Search for the cell housing the specified text and yield its [X, Y] center coordinate. 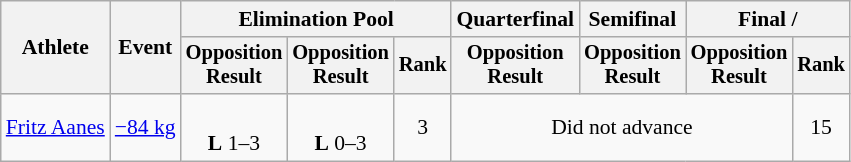
L 0–3 [340, 128]
Quarterfinal [515, 19]
−84 kg [146, 128]
Elimination Pool [316, 19]
Did not advance [622, 128]
3 [423, 128]
Event [146, 48]
Final / [768, 19]
Athlete [56, 48]
Fritz Aanes [56, 128]
15 [821, 128]
L 1–3 [234, 128]
Semifinal [632, 19]
